Extract the (X, Y) coordinate from the center of the cell holding the provided text.  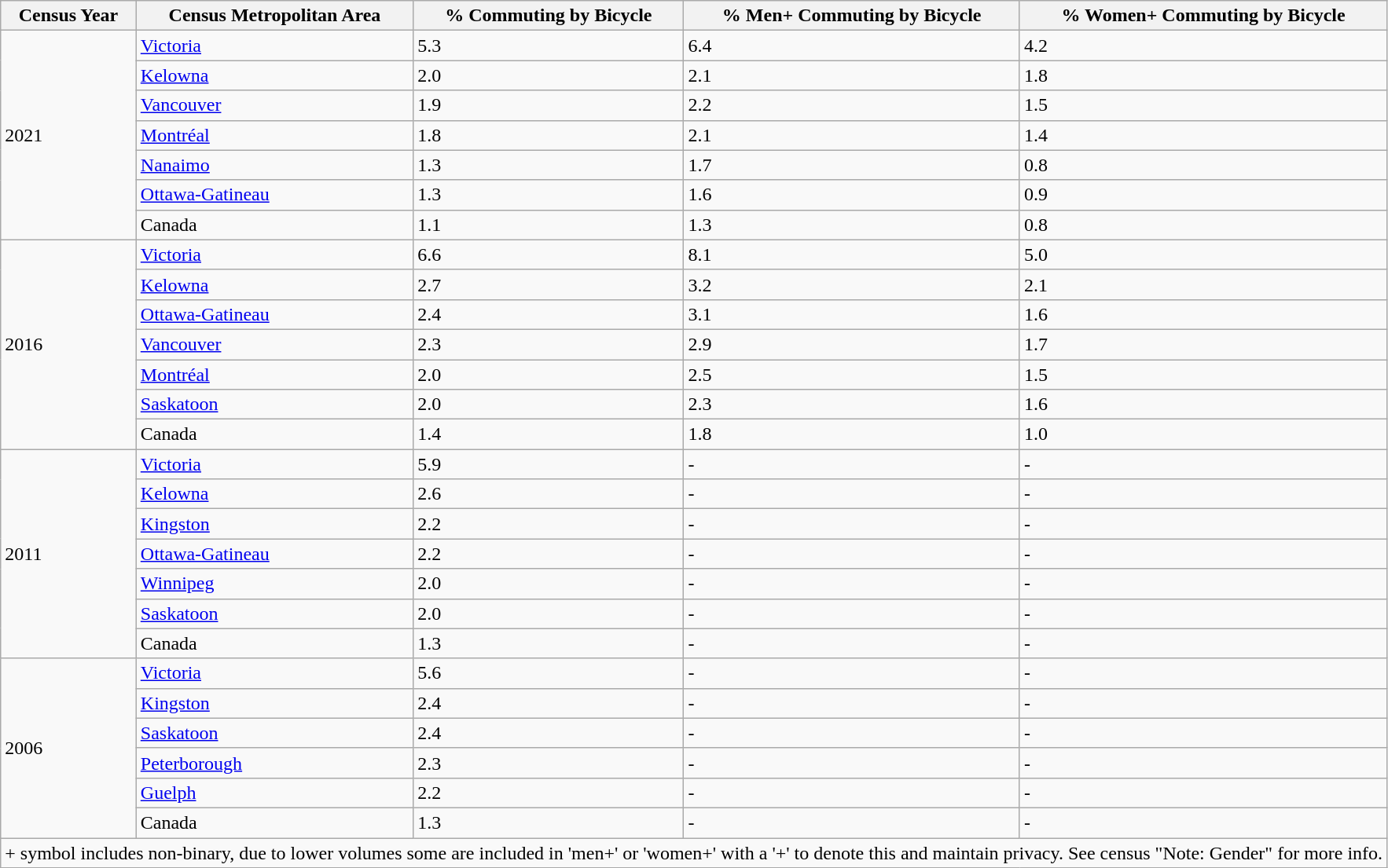
% Commuting by Bicycle (549, 16)
3.2 (852, 284)
1.9 (549, 105)
3.1 (852, 314)
0.9 (1203, 195)
5.3 (549, 46)
6.6 (549, 255)
Census Metropolitan Area (274, 16)
2.9 (852, 344)
5.6 (549, 673)
2011 (69, 554)
2021 (69, 135)
4.2 (1203, 46)
% Women+ Commuting by Bicycle (1203, 16)
1.0 (1203, 434)
2006 (69, 748)
8.1 (852, 255)
2016 (69, 344)
2.7 (549, 284)
2.5 (852, 375)
5.9 (549, 464)
Guelph (274, 793)
1.1 (549, 225)
Nanaimo (274, 165)
5.0 (1203, 255)
Peterborough (274, 763)
% Men+ Commuting by Bicycle (852, 16)
Winnipeg (274, 584)
Census Year (69, 16)
2.6 (549, 494)
6.4 (852, 46)
